For the text-containing cell, return its midpoint in (x, y) coordinate format. 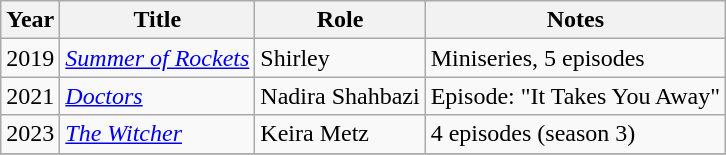
Keira Metz (340, 134)
Nadira Shahbazi (340, 96)
2019 (30, 58)
Title (158, 20)
Role (340, 20)
2021 (30, 96)
Notes (575, 20)
Shirley (340, 58)
Year (30, 20)
Summer of Rockets (158, 58)
Episode: "It Takes You Away" (575, 96)
Miniseries, 5 episodes (575, 58)
2023 (30, 134)
4 episodes (season 3) (575, 134)
Doctors (158, 96)
The Witcher (158, 134)
